Output the [x, y] coordinate of the center of the cell containing the given text.  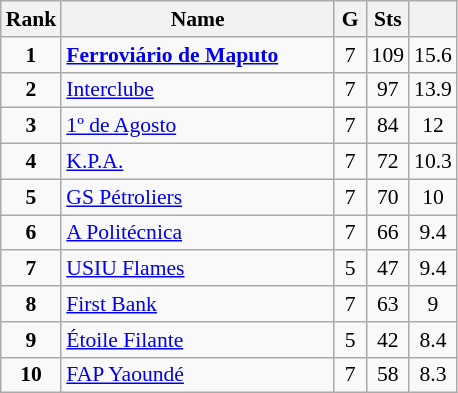
63 [388, 304]
Interclube [198, 90]
70 [388, 197]
1 [32, 55]
GS Pétroliers [198, 197]
G [350, 19]
8.3 [433, 375]
Sts [388, 19]
Étoile Filante [198, 340]
6 [32, 233]
Rank [32, 19]
Name [198, 19]
47 [388, 269]
15.6 [433, 55]
66 [388, 233]
109 [388, 55]
2 [32, 90]
42 [388, 340]
4 [32, 162]
FAP Yaoundé [198, 375]
8 [32, 304]
1º de Agosto [198, 126]
USIU Flames [198, 269]
10.3 [433, 162]
A Politécnica [198, 233]
13.9 [433, 90]
58 [388, 375]
8.4 [433, 340]
72 [388, 162]
84 [388, 126]
97 [388, 90]
K.P.A. [198, 162]
Ferroviário de Maputo [198, 55]
12 [433, 126]
First Bank [198, 304]
3 [32, 126]
